Locate the cell with the specified text and output its (x, y) center coordinate. 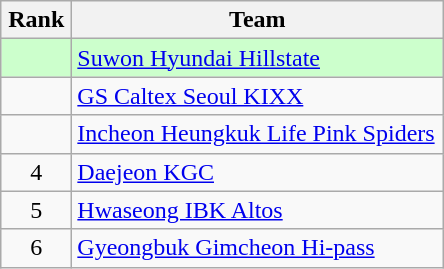
Gyeongbuk Gimcheon Hi-pass (258, 248)
Hwaseong IBK Altos (258, 210)
Incheon Heungkuk Life Pink Spiders (258, 134)
4 (36, 172)
GS Caltex Seoul KIXX (258, 96)
Team (258, 20)
6 (36, 248)
Rank (36, 20)
5 (36, 210)
Daejeon KGC (258, 172)
Suwon Hyundai Hillstate (258, 58)
